Scan for the cell matching the given text and deliver its [x, y] coordinate at center. 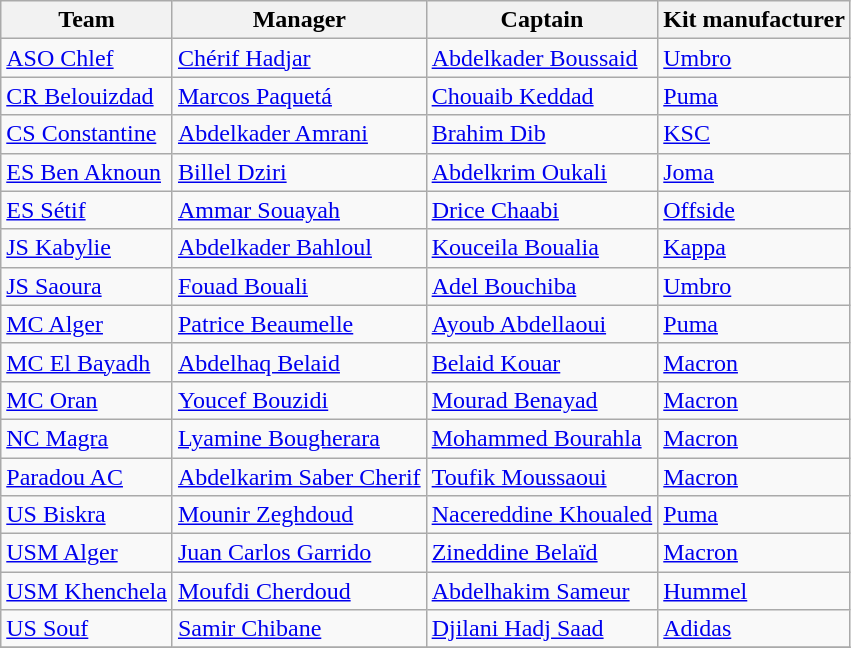
MC Alger [87, 324]
Adel Bouchiba [542, 286]
Mourad Benayad [542, 400]
Ayoub Abdellaoui [542, 324]
Juan Carlos Garrido [299, 553]
CR Belouizdad [87, 96]
Nacereddine Khoualed [542, 515]
ASO Chlef [87, 58]
US Souf [87, 629]
Abdelkader Amrani [299, 134]
Mohammed Bourahla [542, 438]
Mounir Zeghdoud [299, 515]
Joma [754, 172]
Chouaib Keddad [542, 96]
Moufdi Cherdoud [299, 591]
CS Constantine [87, 134]
Chérif Hadjar [299, 58]
KSC [754, 134]
ES Ben Aknoun [87, 172]
Drice Chaabi [542, 210]
USM Khenchela [87, 591]
JS Saoura [87, 286]
Abdelkader Bahloul [299, 248]
ES Sétif [87, 210]
Billel Dziri [299, 172]
Paradou AC [87, 477]
MC El Bayadh [87, 362]
Abdelhakim Sameur [542, 591]
Zineddine Belaïd [542, 553]
Abdelhaq Belaid [299, 362]
JS Kabylie [87, 248]
Abdelkarim Saber Cherif [299, 477]
Hummel [754, 591]
USM Alger [87, 553]
Fouad Bouali [299, 286]
Djilani Hadj Saad [542, 629]
Kappa [754, 248]
Lyamine Bougherara [299, 438]
Youcef Bouzidi [299, 400]
Team [87, 20]
Abdelkader Boussaid [542, 58]
Captain [542, 20]
Brahim Dib [542, 134]
Adidas [754, 629]
Abdelkrim Oukali [542, 172]
Samir Chibane [299, 629]
US Biskra [87, 515]
Kouceila Boualia [542, 248]
Marcos Paquetá [299, 96]
NC Magra [87, 438]
Ammar Souayah [299, 210]
Manager [299, 20]
Patrice Beaumelle [299, 324]
MC Oran [87, 400]
Offside [754, 210]
Belaid Kouar [542, 362]
Kit manufacturer [754, 20]
Toufik Moussaoui [542, 477]
